Identify which cell holds the provided text, then report its [x, y] central coordinate. 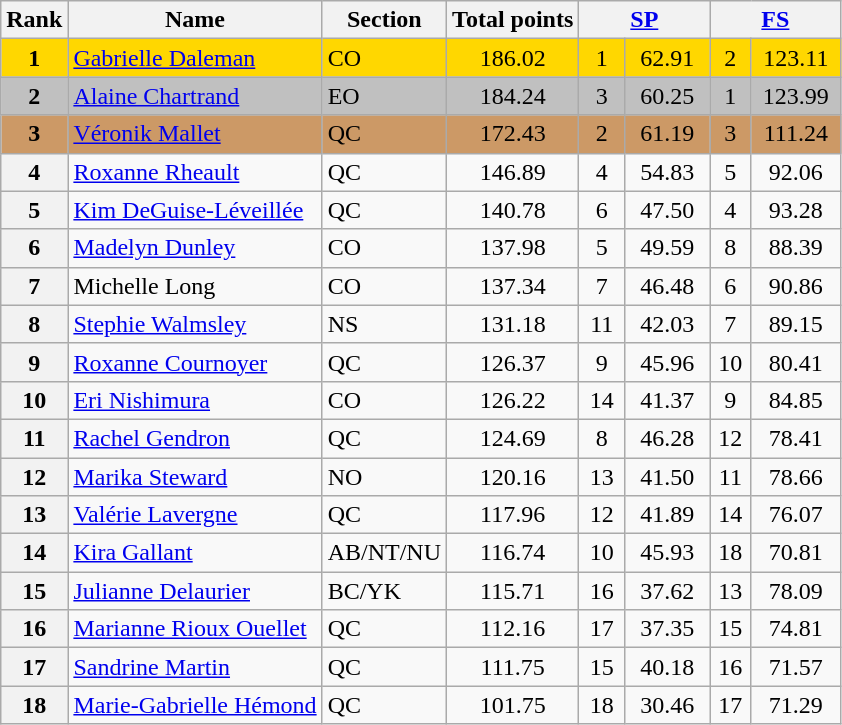
140.78 [513, 210]
111.75 [513, 667]
146.89 [513, 172]
BC/YK [384, 591]
60.25 [668, 96]
70.81 [796, 553]
126.22 [513, 400]
71.29 [796, 705]
Eri Nishimura [195, 400]
186.02 [513, 58]
111.24 [796, 134]
54.83 [668, 172]
Rachel Gendron [195, 438]
SP [644, 20]
EO [384, 96]
Rank [34, 20]
76.07 [796, 515]
88.39 [796, 248]
78.41 [796, 438]
90.86 [796, 286]
120.16 [513, 477]
37.35 [668, 629]
74.81 [796, 629]
184.24 [513, 96]
126.37 [513, 362]
NO [384, 477]
46.28 [668, 438]
112.16 [513, 629]
49.59 [668, 248]
Véronik Mallet [195, 134]
46.48 [668, 286]
30.46 [668, 705]
101.75 [513, 705]
FS [776, 20]
NS [384, 324]
Sandrine Martin [195, 667]
Julianne Delaurier [195, 591]
Kira Gallant [195, 553]
131.18 [513, 324]
Marika Steward [195, 477]
Kim DeGuise-Léveillée [195, 210]
61.19 [668, 134]
89.15 [796, 324]
137.34 [513, 286]
Valérie Lavergne [195, 515]
41.37 [668, 400]
Roxanne Cournoyer [195, 362]
AB/NT/NU [384, 553]
123.11 [796, 58]
116.74 [513, 553]
Total points [513, 20]
78.09 [796, 591]
37.62 [668, 591]
Section [384, 20]
42.03 [668, 324]
Roxanne Rheault [195, 172]
124.69 [513, 438]
123.99 [796, 96]
41.89 [668, 515]
Marie-Gabrielle Hémond [195, 705]
84.85 [796, 400]
62.91 [668, 58]
80.41 [796, 362]
172.43 [513, 134]
Michelle Long [195, 286]
47.50 [668, 210]
71.57 [796, 667]
Name [195, 20]
137.98 [513, 248]
40.18 [668, 667]
93.28 [796, 210]
45.93 [668, 553]
Madelyn Dunley [195, 248]
117.96 [513, 515]
Stephie Walmsley [195, 324]
115.71 [513, 591]
78.66 [796, 477]
41.50 [668, 477]
Marianne Rioux Ouellet [195, 629]
Alaine Chartrand [195, 96]
92.06 [796, 172]
45.96 [668, 362]
Gabrielle Daleman [195, 58]
